Locate the cell with the specified text and output its (x, y) center coordinate. 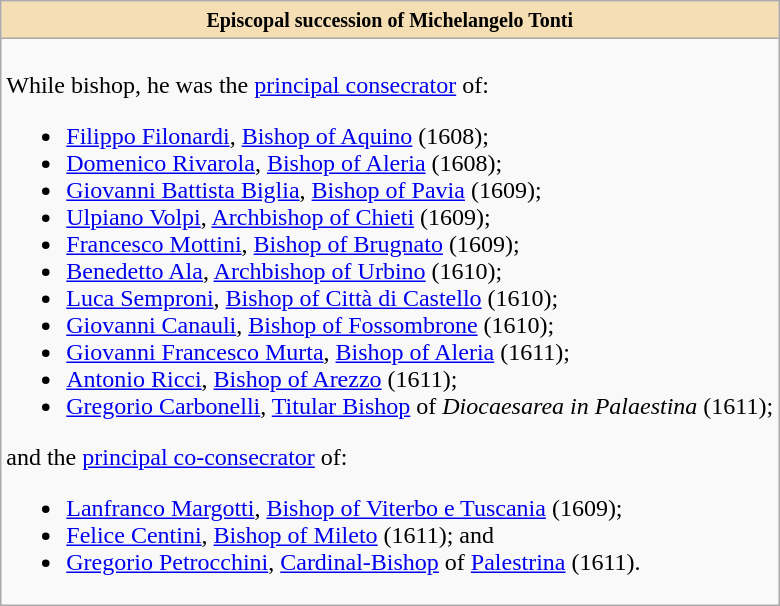
Episcopal succession of Michelangelo Tonti (390, 20)
